Extract the (X, Y) coordinate from the center of the cell holding the provided text.  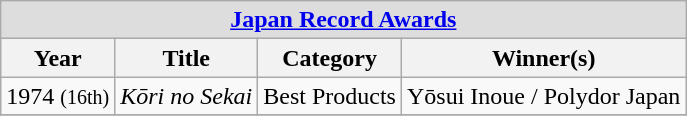
Yōsui Inoue / Polydor Japan (543, 96)
Year (58, 58)
Title (186, 58)
1974 (16th) (58, 96)
Best Products (330, 96)
Kōri no Sekai (186, 96)
Winner(s) (543, 58)
Japan Record Awards (344, 20)
Category (330, 58)
